Identify which cell holds the provided text, then report its (x, y) central coordinate. 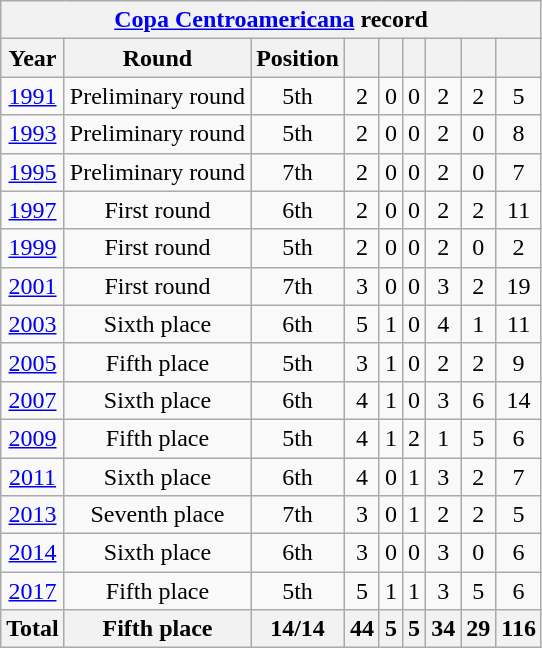
9 (519, 362)
Position (298, 58)
14/14 (298, 629)
8 (519, 134)
116 (519, 629)
2005 (33, 362)
2007 (33, 400)
1993 (33, 134)
2001 (33, 286)
2003 (33, 324)
2013 (33, 515)
34 (444, 629)
2017 (33, 591)
Round (157, 58)
1999 (33, 248)
2011 (33, 477)
29 (478, 629)
Year (33, 58)
1995 (33, 172)
Seventh place (157, 515)
1991 (33, 96)
Total (33, 629)
19 (519, 286)
1997 (33, 210)
44 (362, 629)
2009 (33, 438)
2014 (33, 553)
14 (519, 400)
Copa Centroamericana record (272, 20)
